Pinpoint the cell where the given text exists, returning its [X, Y] midpoint coordinate. 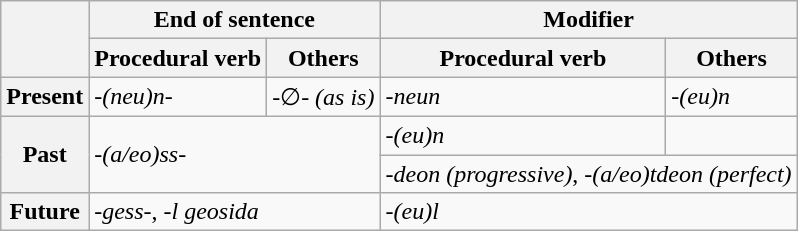
-(neu)n- [178, 97]
Present [45, 97]
Modifier [588, 20]
-gess-, -l geosida [234, 212]
-(eu)l [588, 212]
Future [45, 212]
-neun [523, 97]
End of sentence [234, 20]
-∅- (as is) [324, 97]
-deon (progressive), -(a/eo)tdeon (perfect) [588, 173]
-(a/eo)ss- [234, 154]
Past [45, 154]
